Return (x, y) of the center of cell containing provided text 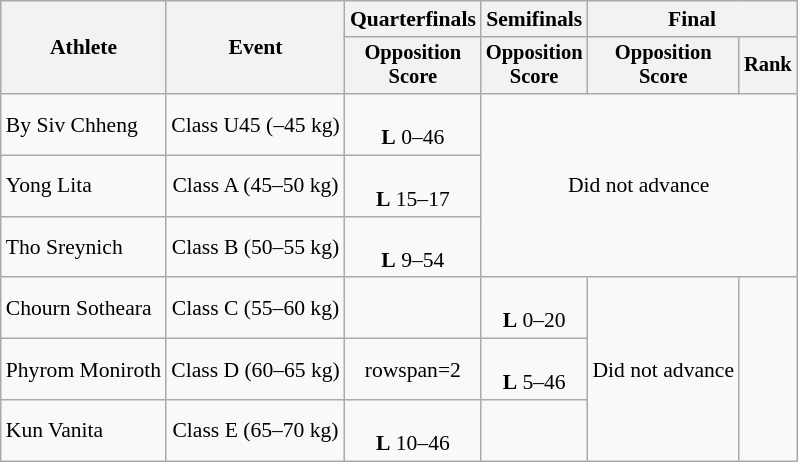
Yong Lita (84, 186)
Class E (65–70 kg) (256, 430)
Class A (45–50 kg) (256, 186)
L 9–54 (413, 248)
Athlete (84, 48)
Class U45 (–45 kg) (256, 124)
Chourn Sotheara (84, 308)
Phyrom Moniroth (84, 370)
Class C (55–60 kg) (256, 308)
Class D (60–65 kg) (256, 370)
Final (692, 19)
L 10–46 (413, 430)
Rank (768, 66)
Class B (50–55 kg) (256, 248)
L 0–46 (413, 124)
L 15–17 (413, 186)
L 5–46 (534, 370)
Event (256, 48)
L 0–20 (534, 308)
By Siv Chheng (84, 124)
Kun Vanita (84, 430)
rowspan=2 (413, 370)
Tho Sreynich (84, 248)
Quarterfinals (413, 19)
Semifinals (534, 19)
